Identify which cell holds the provided text, then report its [x, y] central coordinate. 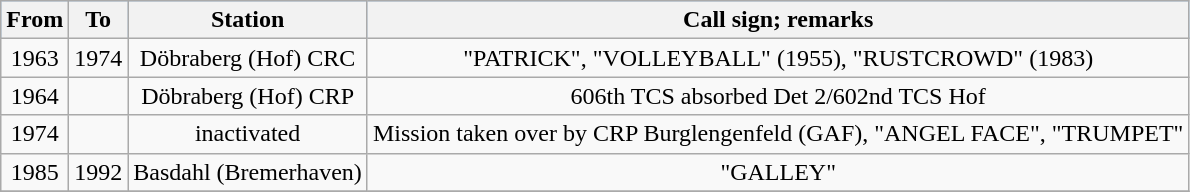
1964 [35, 96]
Mission taken over by CRP Burglengenfeld (GAF), "ANGEL FACE", "TRUMPET" [778, 134]
inactivated [248, 134]
606th TCS absorbed Det 2/602nd TCS Hof [778, 96]
Station [248, 20]
To [98, 20]
1992 [98, 172]
Call sign; remarks [778, 20]
Döbraberg (Hof) CRP [248, 96]
Döbraberg (Hof) CRC [248, 58]
1963 [35, 58]
"PATRICK", "VOLLEYBALL" (1955), "RUSTCROWD" (1983) [778, 58]
From [35, 20]
"GALLEY" [778, 172]
1985 [35, 172]
Basdahl (Bremerhaven) [248, 172]
